Return the (X, Y) coordinate for the center point of the cell that contains the specified text.  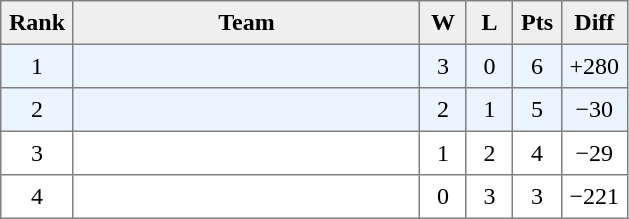
Pts (537, 23)
L (489, 23)
−29 (594, 153)
5 (537, 110)
+280 (594, 66)
Rank (38, 23)
Team (246, 23)
Diff (594, 23)
−221 (594, 197)
6 (537, 66)
W (443, 23)
−30 (594, 110)
